Return the [x, y] coordinate for the center point of the cell that contains the specified text.  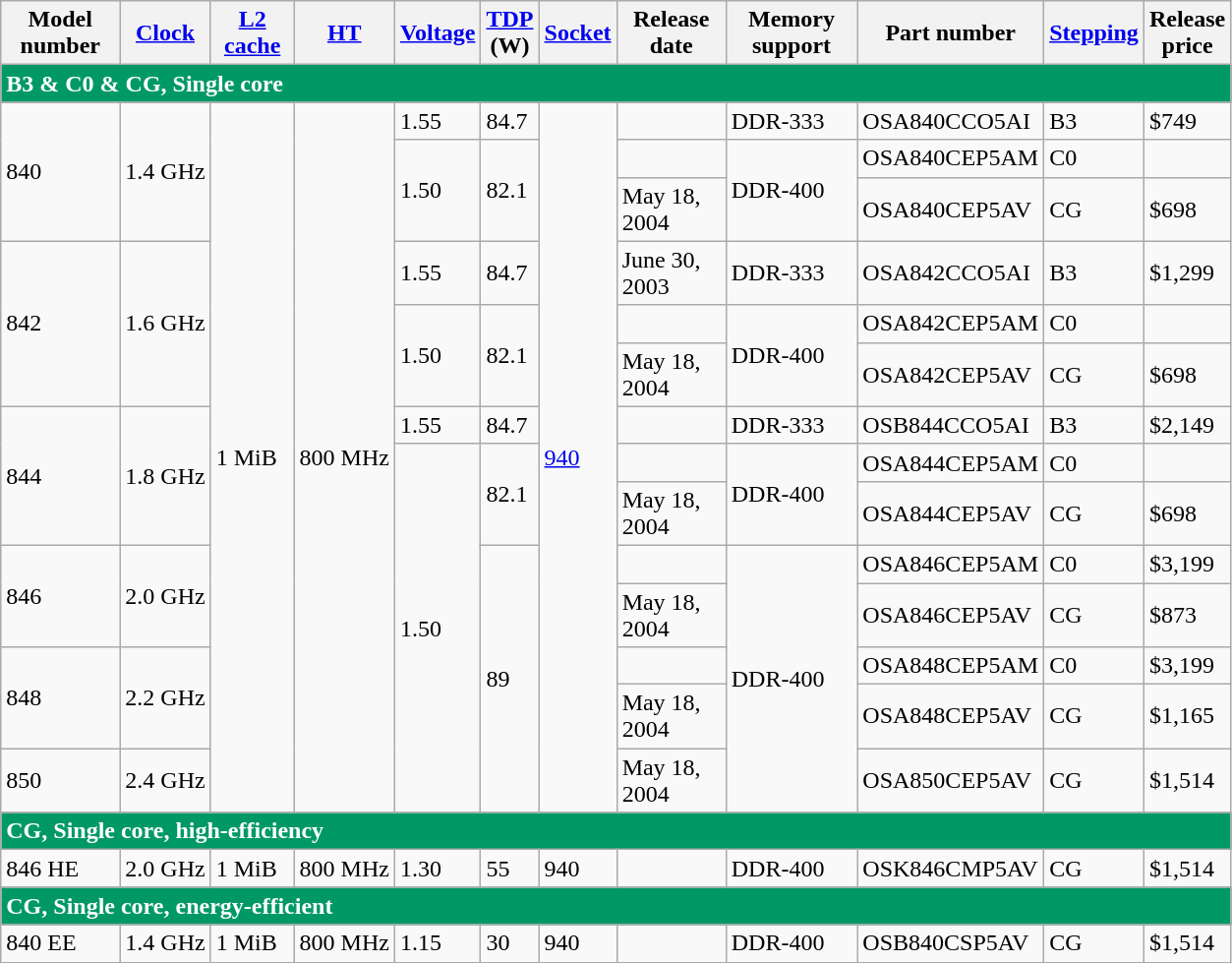
1.15 [438, 943]
OSA850CEP5AV [951, 781]
Model number [61, 33]
OSB844CCO5AI [951, 425]
844 [61, 476]
OSA840CCO5AI [951, 121]
OSA842CCO5AI [951, 273]
OSA848CEP5AV [951, 716]
Memory support [792, 33]
Part number [951, 33]
850 [61, 781]
2.2 GHz [165, 698]
30 [509, 943]
CG, Single core, energy-efficient [616, 906]
848 [61, 698]
Release date [671, 33]
1.30 [438, 869]
$1,299 [1187, 273]
CG, Single core, high-efficiency [616, 831]
OSA844CEP5AM [951, 462]
TDP(W) [509, 33]
Socket [578, 33]
89 [509, 679]
OSA846CEP5AM [951, 564]
HT [344, 33]
June 30, 2003 [671, 273]
$749 [1187, 121]
OSA844CEP5AV [951, 513]
1.6 GHz [165, 324]
$873 [1187, 614]
55 [509, 869]
846 HE [61, 869]
OSA842CEP5AM [951, 324]
1.8 GHz [165, 476]
B3 & C0 & CG, Single core [616, 84]
L2 cache [252, 33]
840 EE [61, 943]
OSA846CEP5AV [951, 614]
OSB840CSP5AV [951, 943]
840 [61, 171]
842 [61, 324]
846 [61, 596]
$2,149 [1187, 425]
OSA842CEP5AV [951, 374]
OSA840CEP5AV [951, 209]
2.4 GHz [165, 781]
OSK846CMP5AV [951, 869]
Clock [165, 33]
Stepping [1094, 33]
Releaseprice [1187, 33]
Voltage [438, 33]
OSA840CEP5AM [951, 158]
OSA848CEP5AM [951, 666]
$1,165 [1187, 716]
